For the text-containing cell, return its midpoint in (X, Y) coordinate format. 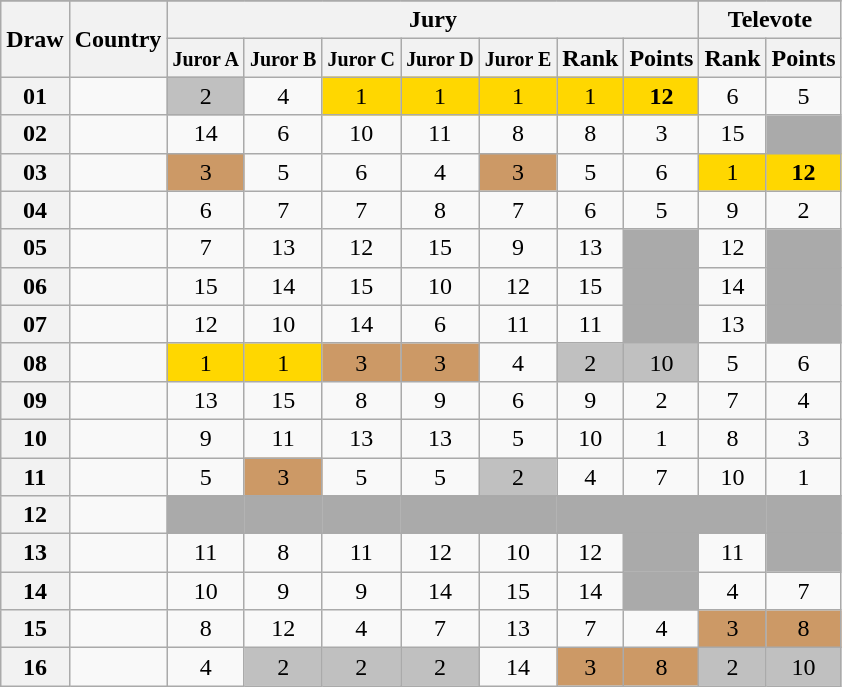
02 (35, 134)
Juror C (362, 58)
06 (35, 286)
08 (35, 362)
07 (35, 324)
01 (35, 96)
16 (35, 667)
Televote (770, 20)
03 (35, 172)
Jury (433, 20)
Country (118, 39)
Juror A (206, 58)
04 (35, 210)
05 (35, 248)
Juror D (440, 58)
09 (35, 400)
Juror B (283, 58)
Juror E (518, 58)
Draw (35, 39)
